Determine the (X, Y) coordinate at the center of the cell enclosing the given text.  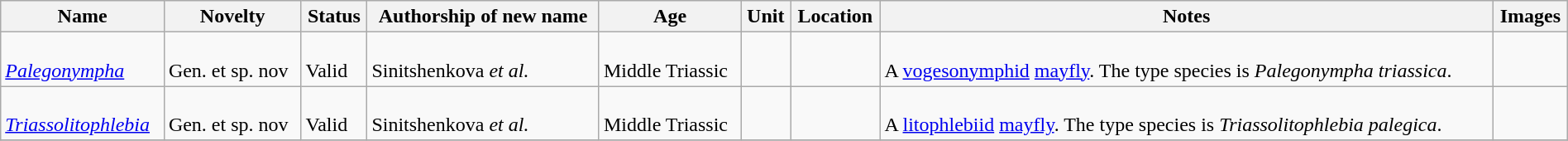
Images (1530, 17)
Authorship of new name (483, 17)
Name (83, 17)
Novelty (232, 17)
Triassolitophlebia (83, 113)
Status (334, 17)
A vogesonymphid mayfly. The type species is Palegonympha triassica. (1186, 60)
Notes (1186, 17)
Age (670, 17)
Location (835, 17)
A litophlebiid mayfly. The type species is Triassolitophlebia palegica. (1186, 113)
Palegonympha (83, 60)
Unit (766, 17)
